Locate the cell with the specified text and output its (X, Y) center coordinate. 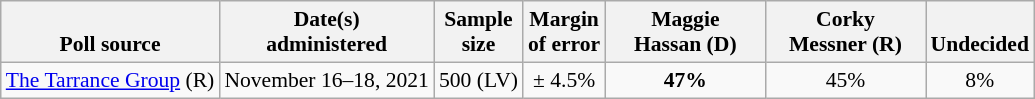
500 (LV) (478, 80)
CorkyMessner (R) (845, 32)
The Tarrance Group (R) (110, 80)
45% (845, 80)
Undecided (980, 32)
Date(s)administered (326, 32)
Marginof error (564, 32)
November 16–18, 2021 (326, 80)
± 4.5% (564, 80)
Samplesize (478, 32)
Poll source (110, 32)
MaggieHassan (D) (685, 32)
8% (980, 80)
47% (685, 80)
